Provide the (x, y) coordinate of the cell's center where the given text is located.  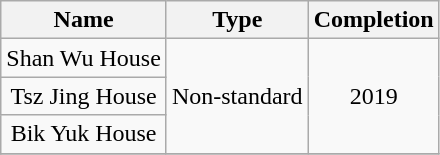
Bik Yuk House (84, 134)
Non-standard (237, 96)
Shan Wu House (84, 58)
Tsz Jing House (84, 96)
Name (84, 20)
Type (237, 20)
2019 (374, 96)
Completion (374, 20)
